Pinpoint the cell where the given text exists, returning its (X, Y) midpoint coordinate. 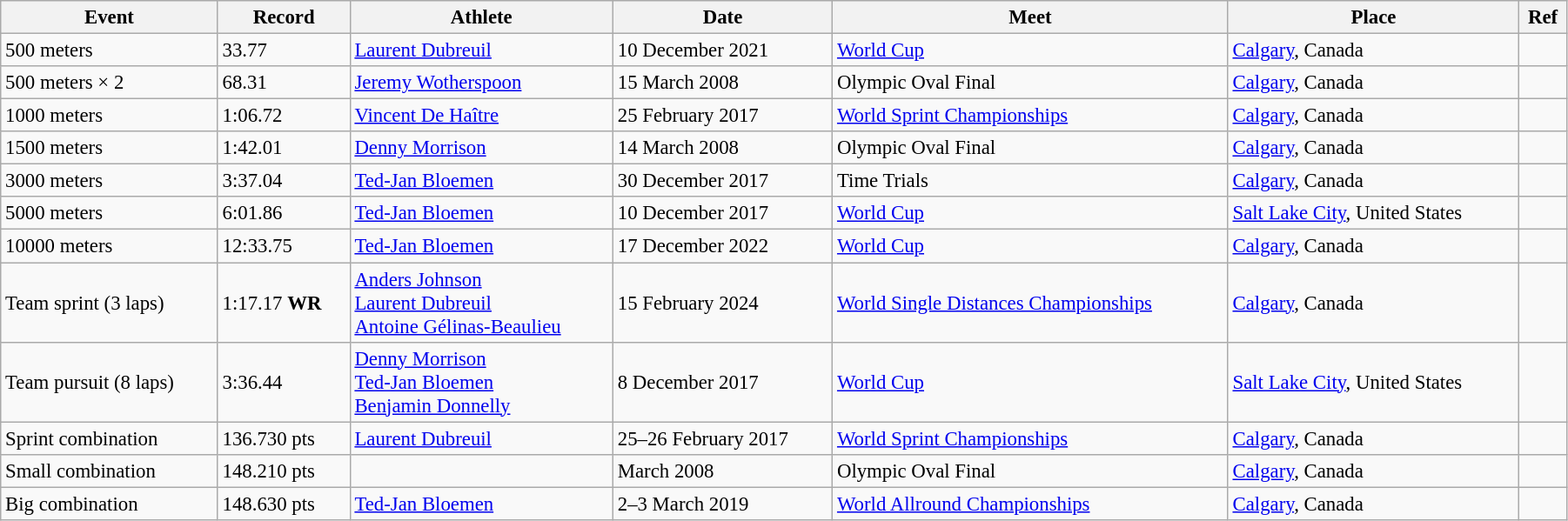
8 December 2017 (722, 382)
Meet (1030, 17)
Time Trials (1030, 181)
5000 meters (110, 213)
Place (1373, 17)
Event (110, 17)
Sprint combination (110, 438)
March 2008 (722, 471)
Athlete (481, 17)
14 March 2008 (722, 148)
3000 meters (110, 181)
25–26 February 2017 (722, 438)
3:36.44 (284, 382)
17 December 2022 (722, 246)
Record (284, 17)
Team sprint (3 laps) (110, 303)
2–3 March 2019 (722, 504)
6:01.86 (284, 213)
12:33.75 (284, 246)
Jeremy Wotherspoon (481, 83)
148.630 pts (284, 504)
Vincent De Haître (481, 116)
136.730 pts (284, 438)
Date (722, 17)
10 December 2021 (722, 50)
68.31 (284, 83)
3:37.04 (284, 181)
500 meters × 2 (110, 83)
15 February 2024 (722, 303)
10 December 2017 (722, 213)
Big combination (110, 504)
Small combination (110, 471)
World Single Distances Championships (1030, 303)
148.210 pts (284, 471)
World Allround Championships (1030, 504)
1:06.72 (284, 116)
Denny Morrison (481, 148)
1500 meters (110, 148)
33.77 (284, 50)
500 meters (110, 50)
Team pursuit (8 laps) (110, 382)
15 March 2008 (722, 83)
10000 meters (110, 246)
Denny MorrisonTed-Jan BloemenBenjamin Donnelly (481, 382)
1:17.17 WR (284, 303)
Ref (1544, 17)
30 December 2017 (722, 181)
1:42.01 (284, 148)
Anders JohnsonLaurent DubreuilAntoine Gélinas-Beaulieu (481, 303)
1000 meters (110, 116)
25 February 2017 (722, 116)
